Locate the cell with the specified text and output its (x, y) center coordinate. 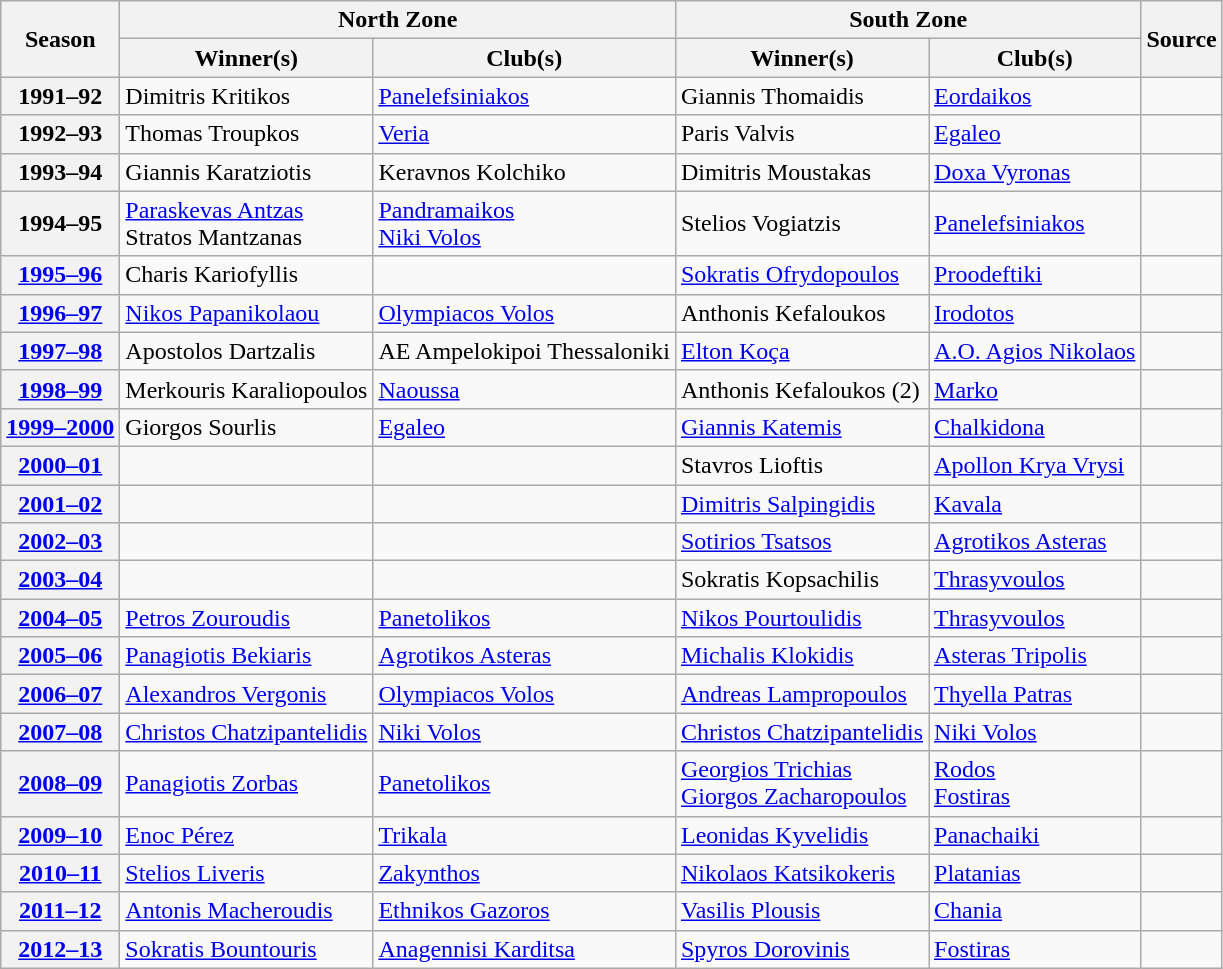
2006–07 (60, 694)
1995–96 (60, 275)
Trikala (524, 835)
2002–03 (60, 542)
Chalkidona (1035, 427)
Nikolaos Katsikokeris (802, 873)
Stelios Vogiatzis (802, 224)
Enoc Pérez (246, 835)
Source (1182, 39)
Platanias (1035, 873)
Apostolos Dartzalis (246, 351)
Kavala (1035, 503)
Thomas Troupkos (246, 134)
2012–13 (60, 949)
Dimitris Kritikos (246, 96)
South Zone (908, 20)
Chania (1035, 911)
Anthonis Kefaloukos (802, 313)
Andreas Lampropoulos (802, 694)
Eordaikos (1035, 96)
1996–97 (60, 313)
Ethnikos Gazoros (524, 911)
1993–94 (60, 172)
Thyella Patras (1035, 694)
Marko (1035, 389)
Georgios Trichias Giorgos Zacharopoulos (802, 784)
Irodotos (1035, 313)
Sotirios Tsatsos (802, 542)
PandramaikosNiki Volos (524, 224)
Proodeftiki (1035, 275)
Panagiotis Zorbas (246, 784)
Petros Zouroudis (246, 618)
Michalis Klokidis (802, 656)
2003–04 (60, 580)
Stavros Lioftis (802, 465)
Naoussa (524, 389)
Panachaiki (1035, 835)
Asteras Tripolis (1035, 656)
Keravnos Kolchiko (524, 172)
Sokratis Kopsachilis (802, 580)
North Zone (398, 20)
Charis Kariofyllis (246, 275)
1998–99 (60, 389)
1992–93 (60, 134)
2010–11 (60, 873)
1997–98 (60, 351)
Giannis Karatziotis (246, 172)
Alexandros Vergonis (246, 694)
1999–2000 (60, 427)
2000–01 (60, 465)
2007–08 (60, 732)
Paris Valvis (802, 134)
RodosFostiras (1035, 784)
Doxa Vyronas (1035, 172)
1994–95 (60, 224)
2011–12 (60, 911)
Stelios Liveris (246, 873)
Vasilis Plousis (802, 911)
2004–05 (60, 618)
Spyros Dorovinis (802, 949)
Giorgos Sourlis (246, 427)
Dimitris Salpingidis (802, 503)
Apollon Krya Vrysi (1035, 465)
Season (60, 39)
Sokratis Bountouris (246, 949)
2001–02 (60, 503)
Elton Koça (802, 351)
Panagiotis Bekiaris (246, 656)
2005–06 (60, 656)
Leonidas Kyvelidis (802, 835)
Antonis Macheroudis (246, 911)
Veria (524, 134)
Fostiras (1035, 949)
2008–09 (60, 784)
Sokratis Ofrydopoulos (802, 275)
Giannis Thomaidis (802, 96)
Nikos Pourtoulidis (802, 618)
Merkouris Karaliopoulos (246, 389)
Paraskevas Antzas Stratos Mantzanas (246, 224)
Dimitris Moustakas (802, 172)
1991–92 (60, 96)
2009–10 (60, 835)
Anthonis Kefaloukos (2) (802, 389)
Anagennisi Karditsa (524, 949)
Zakynthos (524, 873)
Nikos Papanikolaou (246, 313)
AE Ampelokipoi Thessaloniki (524, 351)
Giannis Katemis (802, 427)
A.O. Agios Nikolaos (1035, 351)
